Output the (x, y) coordinate of the center of the cell containing the given text.  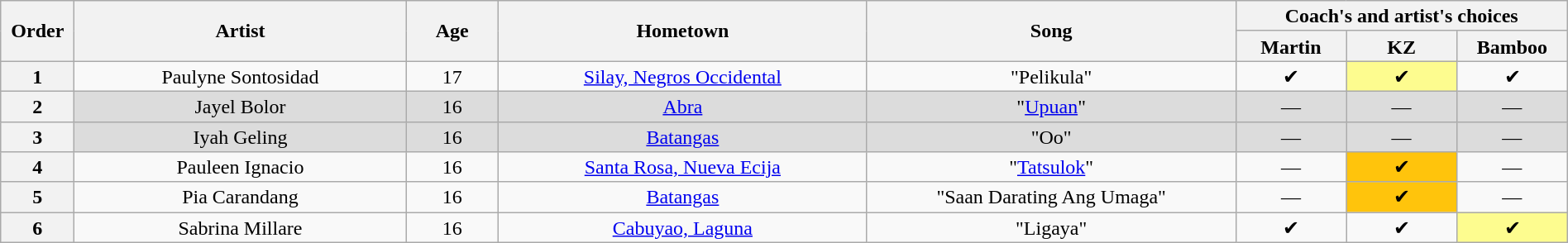
17 (452, 76)
Hometown (682, 31)
"Tatsulok" (1051, 167)
"Ligaya" (1051, 228)
Santa Rosa, Nueva Ecija (682, 167)
"Pelikula" (1051, 76)
4 (38, 167)
Paulyne Sontosidad (240, 76)
"Upuan" (1051, 106)
Age (452, 31)
5 (38, 197)
"Oo" (1051, 137)
Coach's and artist's choices (1401, 17)
Abra (682, 106)
Cabuyao, Laguna (682, 228)
Iyah Geling (240, 137)
Song (1051, 31)
Jayel Bolor (240, 106)
"Saan Darating Ang Umaga" (1051, 197)
Artist (240, 31)
Pia Carandang (240, 197)
Bamboo (1512, 46)
Martin (1291, 46)
6 (38, 228)
3 (38, 137)
Pauleen Ignacio (240, 167)
2 (38, 106)
Order (38, 31)
Sabrina Millare (240, 228)
KZ (1402, 46)
Silay, Negros Occidental (682, 76)
1 (38, 76)
